Output the [x, y] coordinate of the center of the cell containing the given text.  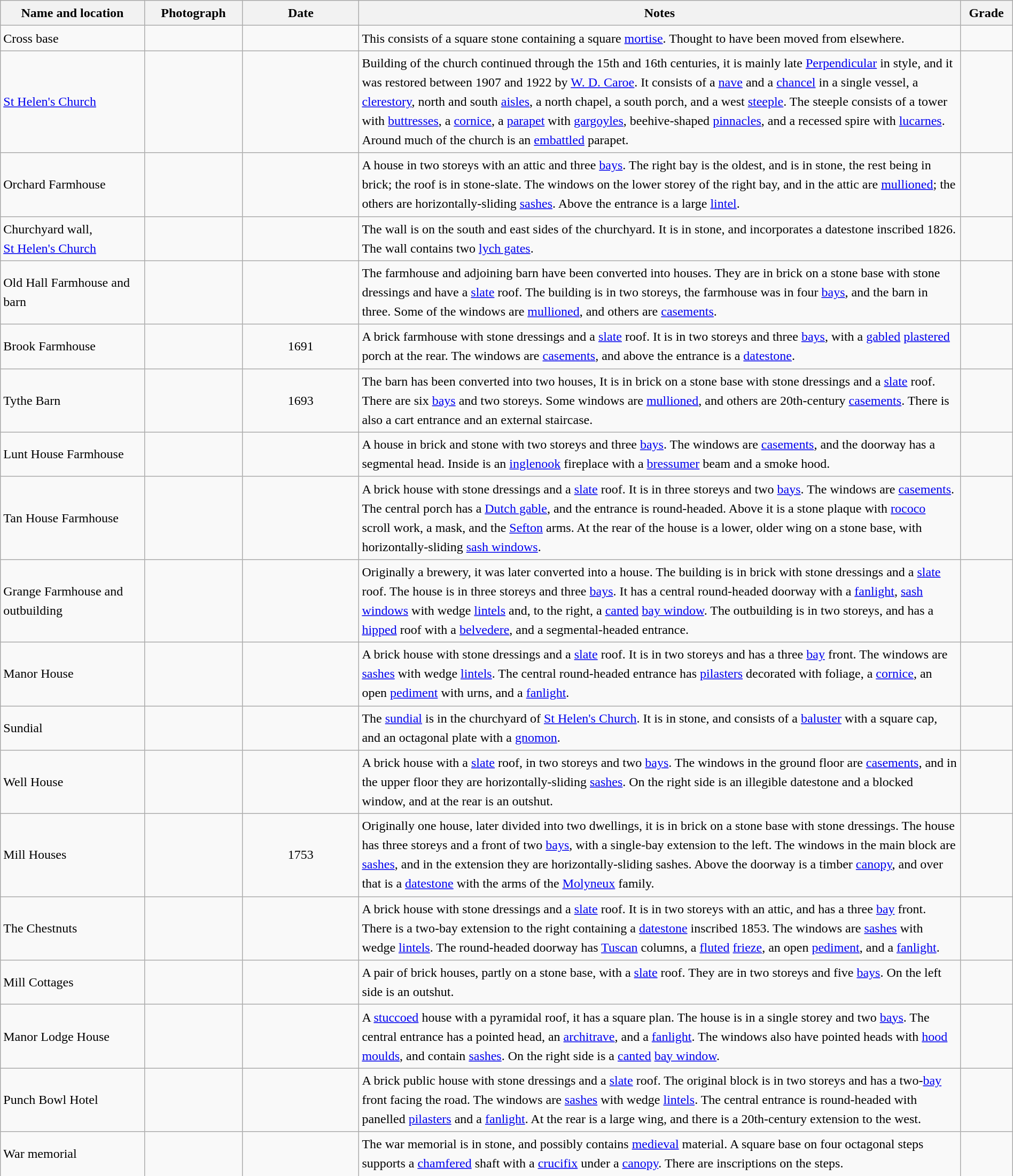
Old Hall Farmhouse and barn [73, 293]
Grange Farmhouse and outbuilding [73, 600]
1693 [301, 401]
Grade [986, 13]
A pair of brick houses, partly on a stone base, with a slate roof. They are in two storeys and five bays. On the left side is an outshut. [659, 983]
Tythe Barn [73, 401]
The Chestnuts [73, 928]
1691 [301, 346]
War memorial [73, 1154]
Name and location [73, 13]
Cross base [73, 38]
Manor Lodge House [73, 1036]
Mill Cottages [73, 983]
This consists of a square stone containing a square mortise. Thought to have been moved from elsewhere. [659, 38]
Mill Houses [73, 856]
Punch Bowl Hotel [73, 1100]
Lunt House Farmhouse [73, 454]
Manor House [73, 674]
Date [301, 13]
Churchyard wall,St Helen's Church [73, 238]
Well House [73, 782]
Notes [659, 13]
Sundial [73, 728]
Brook Farmhouse [73, 346]
St Helen's Church [73, 101]
Photograph [193, 13]
1753 [301, 856]
Tan House Farmhouse [73, 518]
Orchard Farmhouse [73, 185]
